For the text-containing cell, return its midpoint in (X, Y) coordinate format. 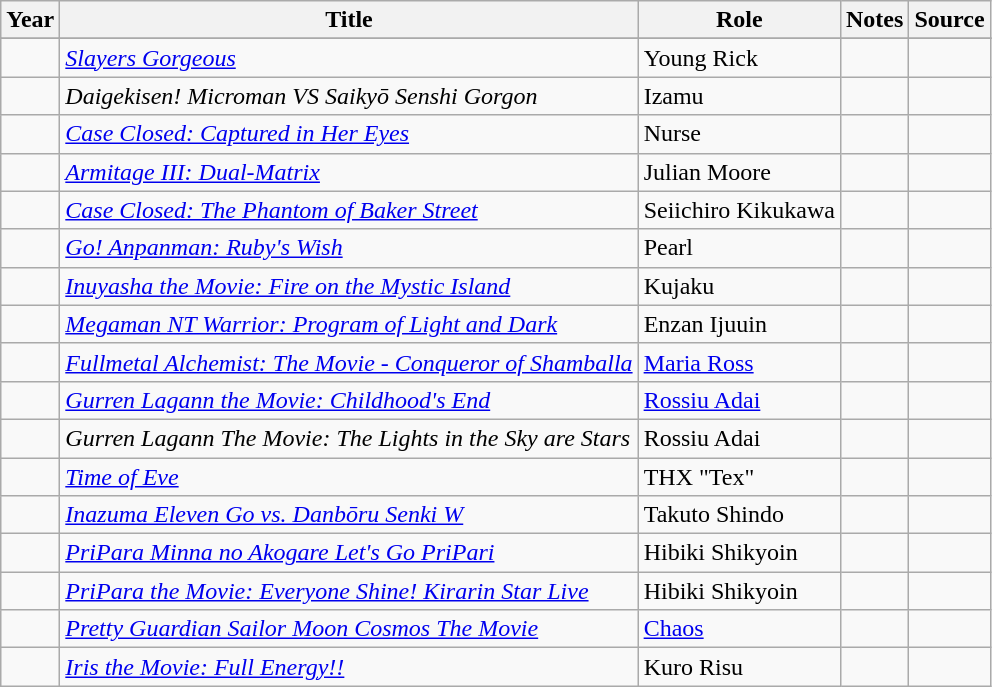
Armitage III: Dual-Matrix (349, 172)
Young Rick (739, 58)
Pearl (739, 248)
Kuro Risu (739, 667)
Go! Anpanman: Ruby's Wish (349, 248)
Chaos (739, 629)
PriPara Minna no Akogare Let's Go PriPari (349, 553)
Year (30, 20)
Megaman NT Warrior: Program of Light and Dark (349, 324)
Julian Moore (739, 172)
Time of Eve (349, 477)
Nurse (739, 134)
Gurren Lagann The Movie: The Lights in the Sky are Stars (349, 438)
PriPara the Movie: Everyone Shine! Kirarin Star Live (349, 591)
Takuto Shindo (739, 515)
Role (739, 20)
Maria Ross (739, 362)
Seiichiro Kikukawa (739, 210)
Gurren Lagann the Movie: Childhood's End (349, 400)
Inazuma Eleven Go vs. Danbōru Senki W (349, 515)
Title (349, 20)
Enzan Ijuuin (739, 324)
Fullmetal Alchemist: The Movie - Conqueror of Shamballa (349, 362)
Case Closed: The Phantom of Baker Street (349, 210)
Kujaku (739, 286)
Slayers Gorgeous (349, 58)
Inuyasha the Movie: Fire on the Mystic Island (349, 286)
Iris the Movie: Full Energy!! (349, 667)
Pretty Guardian Sailor Moon Cosmos The Movie (349, 629)
Izamu (739, 96)
Daigekisen! Microman VS Saikyō Senshi Gorgon (349, 96)
Source (950, 20)
Notes (874, 20)
THX "Tex" (739, 477)
Case Closed: Captured in Her Eyes (349, 134)
